Identify which cell holds the provided text, then report its (x, y) central coordinate. 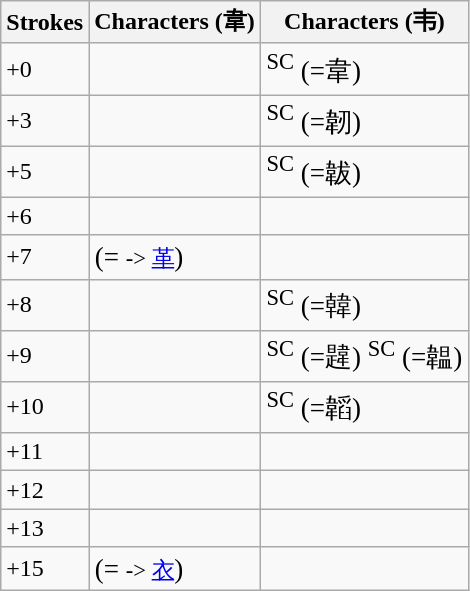
+13 (45, 528)
+9 (45, 356)
SC (=韓) (364, 304)
+15 (45, 569)
SC (=韙) SC (=韞) (364, 356)
+11 (45, 452)
(= -> 革) (175, 257)
Characters (韋) (175, 22)
SC (=韍) (364, 172)
Characters (韦) (364, 22)
(= -> 衣) (175, 569)
+12 (45, 490)
+7 (45, 257)
SC (=韜) (364, 408)
+0 (45, 68)
+3 (45, 120)
Strokes (45, 22)
+5 (45, 172)
+6 (45, 216)
SC (=韌) (364, 120)
SC (=韋) (364, 68)
+10 (45, 408)
+8 (45, 304)
